Provide the (x, y) coordinate of the cell's center where the given text is located.  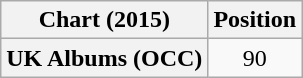
Position (255, 20)
Chart (2015) (104, 20)
90 (255, 58)
UK Albums (OCC) (104, 58)
